Determine the [X, Y] coordinate at the center of the cell enclosing the given text.  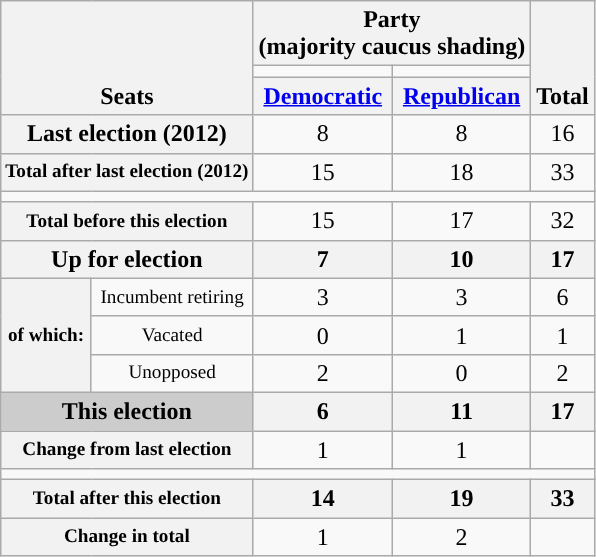
7 [323, 259]
This election [127, 411]
Incumbent retiring [172, 297]
10 [461, 259]
Last election (2012) [127, 134]
Total before this election [127, 221]
Total after last election (2012) [127, 172]
Unopposed [172, 373]
32 [563, 221]
of which: [46, 335]
19 [461, 499]
18 [461, 172]
11 [461, 411]
Democratic [323, 96]
Vacated [172, 335]
Total after this election [127, 499]
Seats [127, 58]
Party (majority caucus shading) [392, 34]
Change in total [127, 537]
Up for election [127, 259]
14 [323, 499]
Change from last election [127, 449]
Republican [461, 96]
Total [563, 58]
16 [563, 134]
